Provide the (X, Y) coordinate of the cell's center where the given text is located.  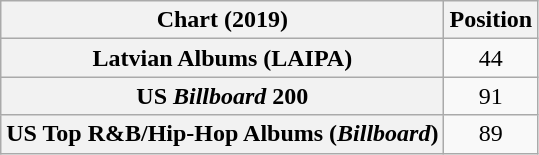
US Billboard 200 (222, 96)
Position (491, 20)
91 (491, 96)
Chart (2019) (222, 20)
US Top R&B/Hip-Hop Albums (Billboard) (222, 134)
Latvian Albums (LAIPA) (222, 58)
89 (491, 134)
44 (491, 58)
